Identify which cell holds the provided text, then report its [X, Y] central coordinate. 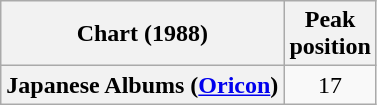
Japanese Albums (Oricon) [142, 85]
Peak position [330, 34]
Chart (1988) [142, 34]
17 [330, 85]
